Detect which cell encompasses the target text, then output its (x, y) center coordinate. 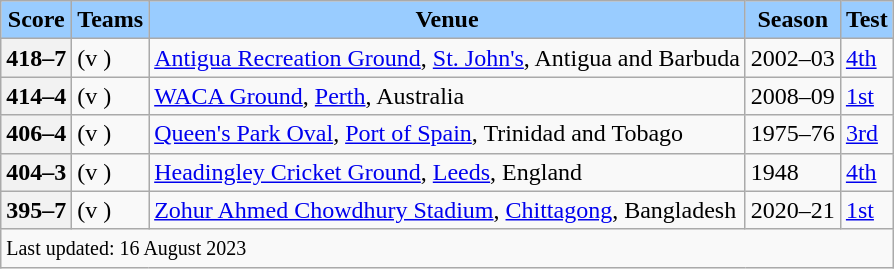
1975–76 (792, 134)
Teams (110, 20)
Zohur Ahmed Chowdhury Stadium, Chittagong, Bangladesh (448, 210)
406–4 (36, 134)
2020–21 (792, 210)
2002–03 (792, 58)
WACA Ground, Perth, Australia (448, 96)
Score (36, 20)
Last updated: 16 August 2023 (447, 248)
418–7 (36, 58)
Queen's Park Oval, Port of Spain, Trinidad and Tobago (448, 134)
2008–09 (792, 96)
Antigua Recreation Ground, St. John's, Antigua and Barbuda (448, 58)
404–3 (36, 172)
1948 (792, 172)
3rd (866, 134)
Venue (448, 20)
Test (866, 20)
395–7 (36, 210)
414–4 (36, 96)
Headingley Cricket Ground, Leeds, England (448, 172)
Season (792, 20)
